Search for the cell housing the specified text and yield its [X, Y] center coordinate. 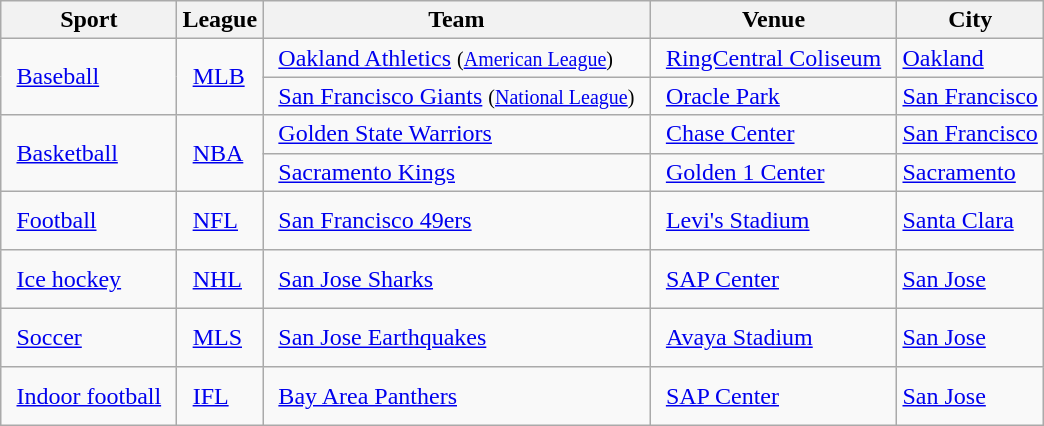
MLS [220, 337]
NHL [220, 279]
Sport [89, 20]
Chase Center [774, 134]
Oakland [970, 58]
Levi's Stadium [774, 220]
League [220, 20]
City [970, 20]
Bay Area Panthers [457, 396]
NFL [220, 220]
Avaya Stadium [774, 337]
San Francisco 49ers [457, 220]
RingCentral Coliseum [774, 58]
Oracle Park [774, 96]
San Francisco Giants (National League) [457, 96]
IFL [220, 396]
Indoor football [89, 396]
Team [457, 20]
San Jose Earthquakes [457, 337]
Sacramento Kings [457, 172]
Venue [774, 20]
MLB [220, 77]
Ice hockey [89, 279]
Baseball [89, 77]
Santa Clara [970, 220]
Basketball [89, 153]
Golden 1 Center [774, 172]
Sacramento [970, 172]
Football [89, 220]
San Jose Sharks [457, 279]
Oakland Athletics (American League) [457, 58]
Golden State Warriors [457, 134]
Soccer [89, 337]
NBA [220, 153]
